Pinpoint the cell where the given text exists, returning its (x, y) midpoint coordinate. 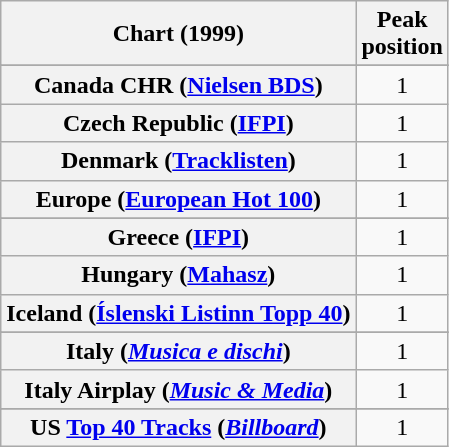
Peakposition (402, 34)
Hungary (Mahasz) (178, 275)
Iceland (Íslenski Listinn Topp 40) (178, 313)
Czech Republic (IFPI) (178, 123)
Greece (IFPI) (178, 237)
Italy (Musica e dischi) (178, 351)
Denmark (Tracklisten) (178, 161)
Canada CHR (Nielsen BDS) (178, 85)
Europe (European Hot 100) (178, 199)
Italy Airplay (Music & Media) (178, 389)
US Top 40 Tracks (Billboard) (178, 427)
Chart (1999) (178, 34)
